Capture the cell that displays the provided text and extract its [x, y] central coordinate. 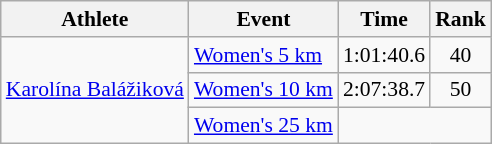
2:07:38.7 [384, 90]
Athlete [95, 19]
Time [384, 19]
50 [460, 90]
Karolína Balážiková [95, 90]
Women's 25 km [264, 126]
Event [264, 19]
Women's 10 km [264, 90]
1:01:40.6 [384, 55]
Women's 5 km [264, 55]
Rank [460, 19]
40 [460, 55]
